Provide the [x, y] coordinate of the cell's center where the given text is located.  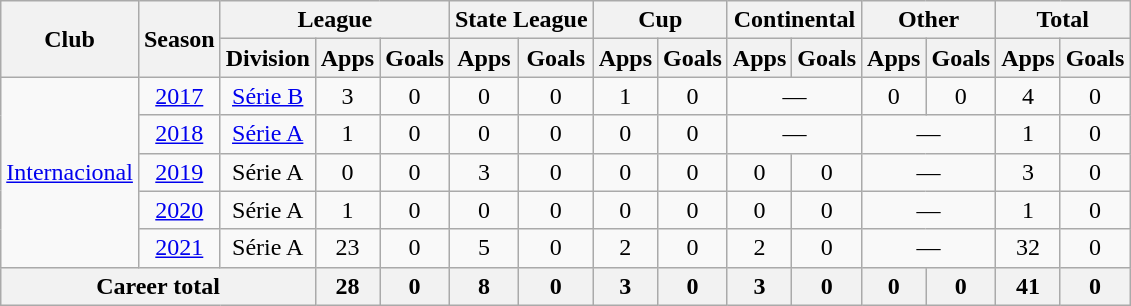
32 [1028, 248]
Other [929, 20]
Club [70, 39]
2021 [179, 248]
League [334, 20]
28 [347, 286]
41 [1028, 286]
2017 [179, 96]
State League [521, 20]
5 [484, 248]
Total [1063, 20]
Division [268, 58]
Career total [158, 286]
4 [1028, 96]
Internacional [70, 172]
Season [179, 39]
2020 [179, 210]
Série B [268, 96]
Continental [794, 20]
Cup [660, 20]
23 [347, 248]
8 [484, 286]
2019 [179, 172]
2018 [179, 134]
